Extract the (X, Y) coordinate from the center of the cell holding the provided text.  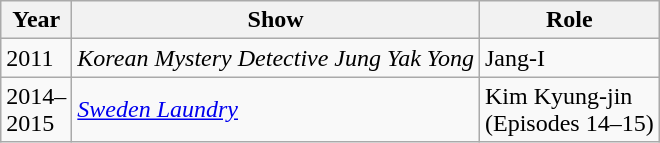
Sweden Laundry (276, 110)
2011 (36, 58)
Show (276, 20)
2014–2015 (36, 110)
Korean Mystery Detective Jung Yak Yong (276, 58)
Year (36, 20)
Jang-I (569, 58)
Kim Kyung-jin(Episodes 14–15) (569, 110)
Role (569, 20)
